Provide the (x, y) coordinate of the cell's center where the given text is located.  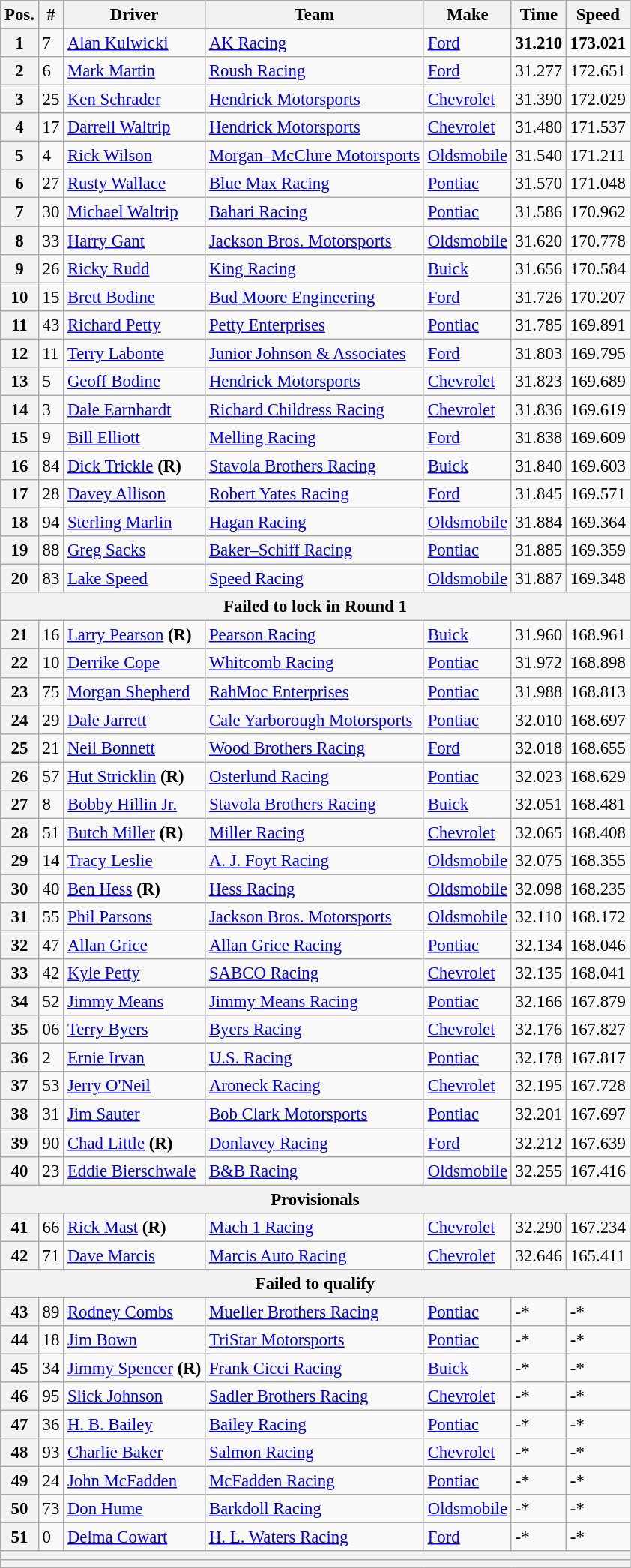
Charlie Baker (135, 1453)
King Racing (315, 268)
Rick Wilson (135, 156)
Whitcomb Racing (315, 664)
39 (19, 1143)
Michael Waltrip (135, 212)
171.211 (598, 156)
Byers Racing (315, 1030)
20 (19, 579)
Morgan Shepherd (135, 691)
Bob Clark Motorsports (315, 1114)
168.172 (598, 917)
Baker–Schiff Racing (315, 550)
Kyle Petty (135, 973)
169.689 (598, 382)
46 (19, 1396)
32.023 (538, 776)
Robert Yates Racing (315, 494)
31.836 (538, 409)
168.481 (598, 805)
22 (19, 664)
169.619 (598, 409)
Hagan Racing (315, 523)
Eddie Bierschwale (135, 1171)
83 (51, 579)
31.210 (538, 43)
Jim Sauter (135, 1114)
170.962 (598, 212)
57 (51, 776)
Alan Kulwicki (135, 43)
Davey Allison (135, 494)
Ken Schrader (135, 100)
31.277 (538, 71)
31.960 (538, 635)
Bill Elliott (135, 438)
A. J. Foyt Racing (315, 861)
32.178 (538, 1058)
Greg Sacks (135, 550)
Driver (135, 15)
167.234 (598, 1227)
31.570 (538, 184)
Chad Little (R) (135, 1143)
31.480 (538, 127)
Blue Max Racing (315, 184)
Don Hume (135, 1509)
32.290 (538, 1227)
Terry Labonte (135, 353)
Slick Johnson (135, 1396)
RahMoc Enterprises (315, 691)
32.065 (538, 832)
48 (19, 1453)
75 (51, 691)
Dale Jarrett (135, 720)
95 (51, 1396)
Butch Miller (R) (135, 832)
173.021 (598, 43)
Failed to lock in Round 1 (315, 607)
170.584 (598, 268)
Neil Bonnett (135, 748)
32.212 (538, 1143)
# (51, 15)
169.571 (598, 494)
Dick Trickle (R) (135, 466)
Richard Petty (135, 325)
Darrell Waltrip (135, 127)
32.018 (538, 748)
32 (19, 946)
32.098 (538, 889)
31.803 (538, 353)
172.029 (598, 100)
50 (19, 1509)
31.620 (538, 241)
169.795 (598, 353)
Failed to qualify (315, 1284)
Ricky Rudd (135, 268)
53 (51, 1087)
Pearson Racing (315, 635)
31.726 (538, 297)
U.S. Racing (315, 1058)
168.629 (598, 776)
44 (19, 1340)
32.201 (538, 1114)
Donlavey Racing (315, 1143)
Hess Racing (315, 889)
Rodney Combs (135, 1312)
167.827 (598, 1030)
Terry Byers (135, 1030)
88 (51, 550)
Brett Bodine (135, 297)
169.364 (598, 523)
Melling Racing (315, 438)
Miller Racing (315, 832)
Rick Mast (R) (135, 1227)
32.110 (538, 917)
0 (51, 1537)
Bahari Racing (315, 212)
Frank Cicci Racing (315, 1368)
Delma Cowart (135, 1537)
06 (51, 1030)
38 (19, 1114)
Time (538, 15)
73 (51, 1509)
171.537 (598, 127)
31.785 (538, 325)
41 (19, 1227)
Speed Racing (315, 579)
32.075 (538, 861)
Roush Racing (315, 71)
Lake Speed (135, 579)
37 (19, 1087)
31.988 (538, 691)
Jim Bown (135, 1340)
93 (51, 1453)
32.051 (538, 805)
66 (51, 1227)
SABCO Racing (315, 973)
169.603 (598, 466)
Richard Childress Racing (315, 409)
Geoff Bodine (135, 382)
90 (51, 1143)
171.048 (598, 184)
172.651 (598, 71)
Jimmy Spencer (R) (135, 1368)
Derrike Cope (135, 664)
Bailey Racing (315, 1425)
32.255 (538, 1171)
19 (19, 550)
168.813 (598, 691)
168.655 (598, 748)
Bobby Hillin Jr. (135, 805)
52 (51, 1002)
167.817 (598, 1058)
Speed (598, 15)
31.823 (538, 382)
165.411 (598, 1255)
32.134 (538, 946)
1 (19, 43)
31.586 (538, 212)
167.879 (598, 1002)
Jimmy Means (135, 1002)
Wood Brothers Racing (315, 748)
31.656 (538, 268)
31.972 (538, 664)
32.646 (538, 1255)
Morgan–McClure Motorsports (315, 156)
H. B. Bailey (135, 1425)
Bud Moore Engineering (315, 297)
32.195 (538, 1087)
167.697 (598, 1114)
55 (51, 917)
H. L. Waters Racing (315, 1537)
John McFadden (135, 1481)
Provisionals (315, 1199)
32.135 (538, 973)
Allan Grice (135, 946)
Cale Yarborough Motorsports (315, 720)
Phil Parsons (135, 917)
169.359 (598, 550)
Mark Martin (135, 71)
Hut Stricklin (R) (135, 776)
168.697 (598, 720)
12 (19, 353)
71 (51, 1255)
Marcis Auto Racing (315, 1255)
167.639 (598, 1143)
Ernie Irvan (135, 1058)
31.887 (538, 579)
Junior Johnson & Associates (315, 353)
Larry Pearson (R) (135, 635)
31.838 (538, 438)
169.609 (598, 438)
Rusty Wallace (135, 184)
Mach 1 Racing (315, 1227)
169.348 (598, 579)
84 (51, 466)
31.884 (538, 523)
168.898 (598, 664)
Ben Hess (R) (135, 889)
Barkdoll Racing (315, 1509)
31.845 (538, 494)
168.041 (598, 973)
B&B Racing (315, 1171)
Jimmy Means Racing (315, 1002)
TriStar Motorsports (315, 1340)
32.166 (538, 1002)
Allan Grice Racing (315, 946)
Dale Earnhardt (135, 409)
167.416 (598, 1171)
45 (19, 1368)
31.540 (538, 156)
32.176 (538, 1030)
Petty Enterprises (315, 325)
Tracy Leslie (135, 861)
Pos. (19, 15)
170.207 (598, 297)
Sadler Brothers Racing (315, 1396)
49 (19, 1481)
Jerry O'Neil (135, 1087)
Harry Gant (135, 241)
170.778 (598, 241)
Sterling Marlin (135, 523)
168.961 (598, 635)
89 (51, 1312)
Salmon Racing (315, 1453)
Aroneck Racing (315, 1087)
35 (19, 1030)
31.840 (538, 466)
Team (315, 15)
Mueller Brothers Racing (315, 1312)
13 (19, 382)
168.235 (598, 889)
31.390 (538, 100)
McFadden Racing (315, 1481)
168.355 (598, 861)
AK Racing (315, 43)
Make (468, 15)
167.728 (598, 1087)
169.891 (598, 325)
Osterlund Racing (315, 776)
94 (51, 523)
31.885 (538, 550)
32.010 (538, 720)
168.046 (598, 946)
Dave Marcis (135, 1255)
168.408 (598, 832)
